Return [X, Y] of the center of cell containing provided text 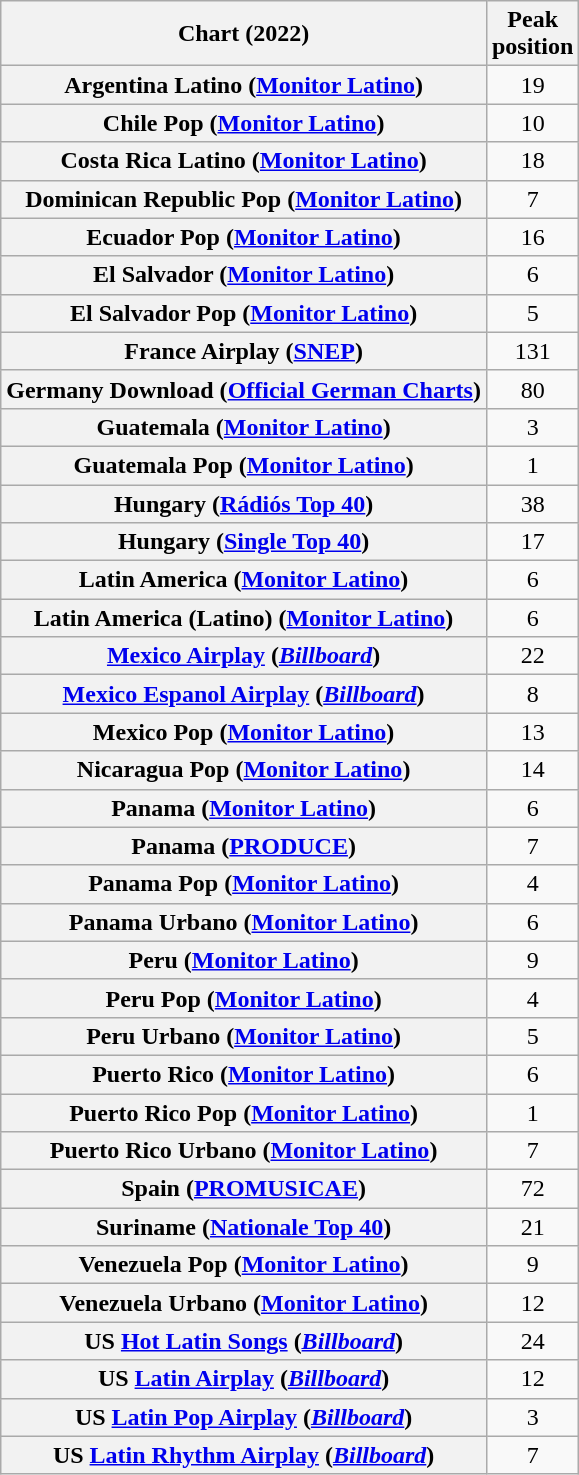
El Salvador Pop (Monitor Latino) [244, 313]
17 [532, 542]
Panama (Monitor Latino) [244, 808]
Peru Pop (Monitor Latino) [244, 998]
13 [532, 732]
US Latin Pop Airplay (Billboard) [244, 1417]
Hungary (Single Top 40) [244, 542]
131 [532, 351]
Suriname (Nationale Top 40) [244, 1227]
Venezuela Pop (Monitor Latino) [244, 1265]
Peakposition [532, 34]
Chile Pop (Monitor Latino) [244, 123]
Hungary (Rádiós Top 40) [244, 503]
38 [532, 503]
Peru Urbano (Monitor Latino) [244, 1036]
16 [532, 237]
El Salvador (Monitor Latino) [244, 275]
Ecuador Pop (Monitor Latino) [244, 237]
Peru (Monitor Latino) [244, 960]
France Airplay (SNEP) [244, 351]
8 [532, 694]
72 [532, 1189]
US Latin Airplay (Billboard) [244, 1379]
Costa Rica Latino (Monitor Latino) [244, 161]
Venezuela Urbano (Monitor Latino) [244, 1303]
Dominican Republic Pop (Monitor Latino) [244, 199]
10 [532, 123]
Puerto Rico Pop (Monitor Latino) [244, 1113]
Nicaragua Pop (Monitor Latino) [244, 770]
80 [532, 389]
22 [532, 656]
Spain (PROMUSICAE) [244, 1189]
18 [532, 161]
Puerto Rico Urbano (Monitor Latino) [244, 1151]
24 [532, 1341]
19 [532, 85]
Puerto Rico (Monitor Latino) [244, 1074]
Panama Urbano (Monitor Latino) [244, 922]
Panama (PRODUCE) [244, 846]
Germany Download (Official German Charts) [244, 389]
Latin America (Monitor Latino) [244, 580]
Latin America (Latino) (Monitor Latino) [244, 618]
Guatemala Pop (Monitor Latino) [244, 465]
Mexico Airplay (Billboard) [244, 656]
Argentina Latino (Monitor Latino) [244, 85]
14 [532, 770]
Mexico Espanol Airplay (Billboard) [244, 694]
Chart (2022) [244, 34]
US Latin Rhythm Airplay (Billboard) [244, 1455]
US Hot Latin Songs (Billboard) [244, 1341]
Guatemala (Monitor Latino) [244, 427]
Mexico Pop (Monitor Latino) [244, 732]
21 [532, 1227]
Panama Pop (Monitor Latino) [244, 884]
